Extract the [x, y] coordinate from the center of the cell holding the provided text.  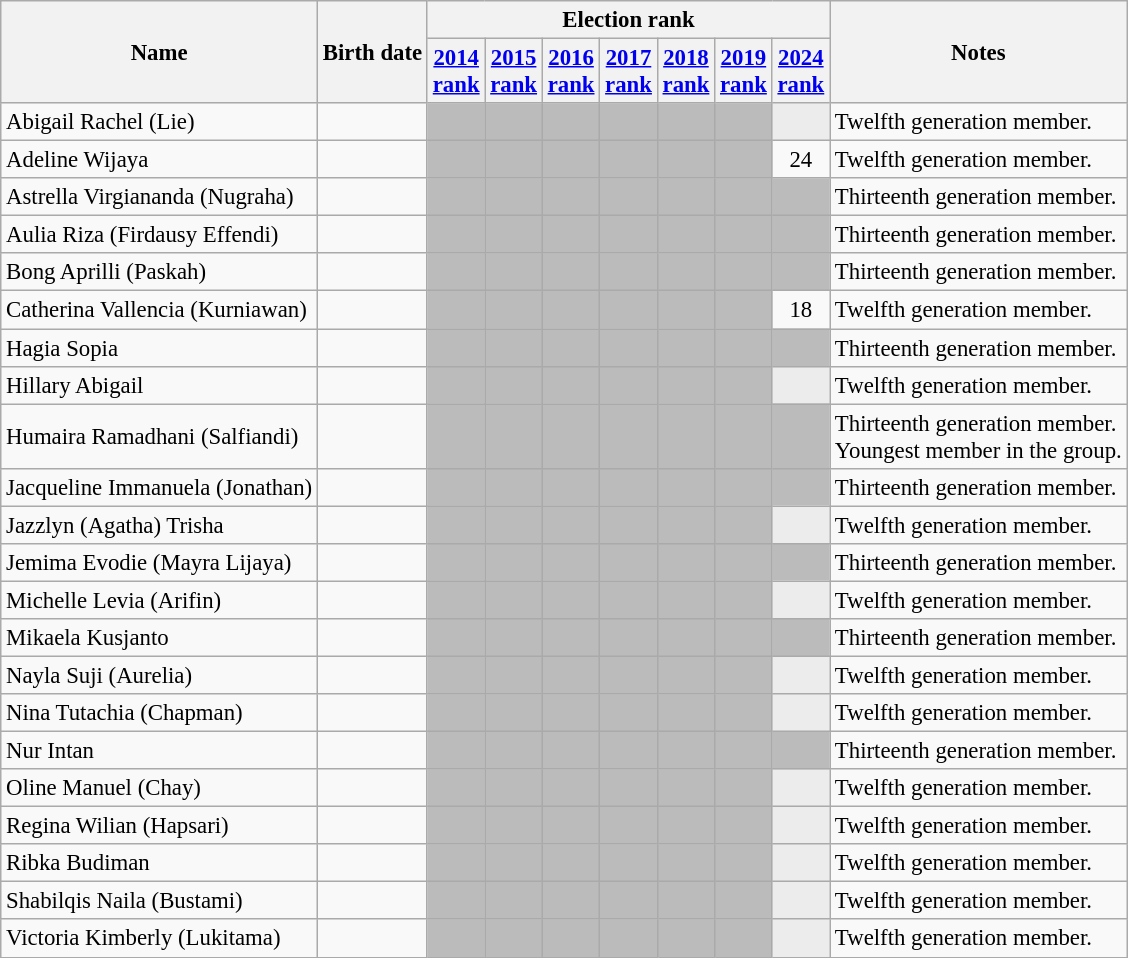
Jemima Evodie (Mayra Lijaya) [160, 563]
Victoria Kimberly (Lukitama) [160, 939]
Notes [978, 52]
18 [800, 310]
Nur Intan [160, 751]
Regina Wilian (Hapsari) [160, 826]
Ribka Budiman [160, 863]
Nayla Suji (Aurelia) [160, 675]
2024rank [800, 72]
24 [800, 160]
Bong Aprilli (Paskah) [160, 273]
Name [160, 52]
Adeline Wijaya [160, 160]
2016rank [570, 72]
Aulia Riza (Firdausy Effendi) [160, 235]
Mikaela Kusjanto [160, 638]
2019rank [744, 72]
2017rank [628, 72]
Oline Manuel (Chay) [160, 788]
2015rank [514, 72]
Abigail Rachel (Lie) [160, 122]
Astrella Virgiananda (Nugraha) [160, 197]
2014rank [456, 72]
Humaira Ramadhani (Salfiandi) [160, 436]
Jacqueline Immanuela (Jonathan) [160, 487]
Catherina Vallencia (Kurniawan) [160, 310]
Hagia Sopia [160, 348]
Jazzlyn (Agatha) Trisha [160, 525]
Nina Tutachia (Chapman) [160, 713]
Thirteenth generation member.Youngest member in the group. [978, 436]
Michelle Levia (Arifin) [160, 600]
Hillary Abigail [160, 385]
Shabilqis Naila (Bustami) [160, 901]
2018rank [686, 72]
Election rank [628, 20]
Birth date [373, 52]
